Provide the (X, Y) coordinate of the cell's center where the given text is located.  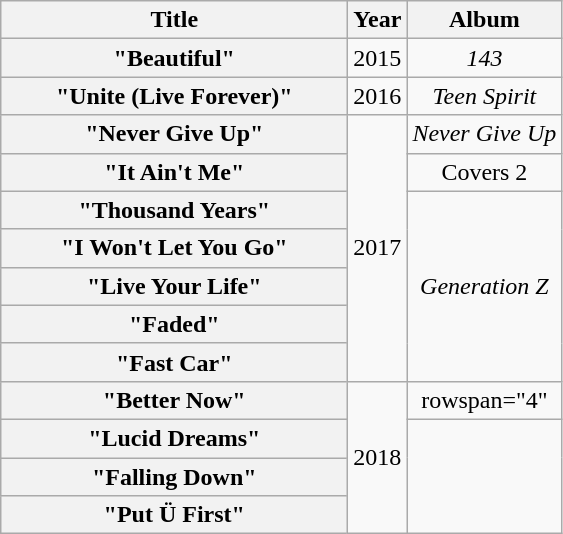
"Falling Down" (174, 477)
"Live Your Life" (174, 286)
2015 (378, 58)
Title (174, 20)
Generation Z (484, 286)
"Better Now" (174, 400)
Album (484, 20)
"It Ain't Me" (174, 172)
"Never Give Up" (174, 134)
Year (378, 20)
"Thousand Years" (174, 210)
"Beautiful" (174, 58)
"Lucid Dreams" (174, 438)
Covers 2 (484, 172)
"Put Ü First" (174, 515)
2017 (378, 248)
2018 (378, 457)
"I Won't Let You Go" (174, 248)
Never Give Up (484, 134)
"Fast Car" (174, 362)
2016 (378, 96)
"Faded" (174, 324)
143 (484, 58)
"Unite (Live Forever)" (174, 96)
Teen Spirit (484, 96)
rowspan="4" (484, 400)
